For the text-containing cell, return its midpoint in (x, y) coordinate format. 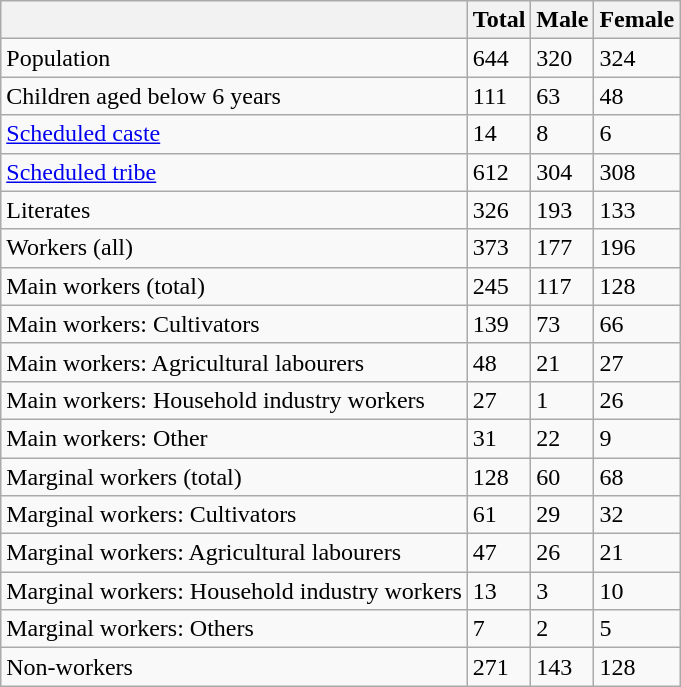
7 (499, 629)
Marginal workers (total) (234, 477)
9 (637, 438)
Population (234, 58)
Scheduled tribe (234, 172)
22 (562, 438)
1 (562, 400)
Main workers: Household industry workers (234, 400)
308 (637, 172)
6 (637, 134)
Female (637, 20)
245 (499, 286)
63 (562, 96)
Non-workers (234, 667)
47 (499, 553)
8 (562, 134)
14 (499, 134)
Marginal workers: Others (234, 629)
Workers (all) (234, 248)
177 (562, 248)
13 (499, 591)
10 (637, 591)
304 (562, 172)
143 (562, 667)
193 (562, 210)
Marginal workers: Household industry workers (234, 591)
271 (499, 667)
Children aged below 6 years (234, 96)
Total (499, 20)
320 (562, 58)
133 (637, 210)
326 (499, 210)
3 (562, 591)
196 (637, 248)
Marginal workers: Agricultural labourers (234, 553)
Scheduled caste (234, 134)
68 (637, 477)
31 (499, 438)
66 (637, 324)
644 (499, 58)
139 (499, 324)
612 (499, 172)
111 (499, 96)
32 (637, 515)
Literates (234, 210)
73 (562, 324)
29 (562, 515)
Marginal workers: Cultivators (234, 515)
Main workers: Cultivators (234, 324)
Main workers: Other (234, 438)
Main workers (total) (234, 286)
Main workers: Agricultural labourers (234, 362)
117 (562, 286)
324 (637, 58)
Male (562, 20)
61 (499, 515)
2 (562, 629)
373 (499, 248)
5 (637, 629)
60 (562, 477)
